Provide the (X, Y) coordinate of the cell's center where the given text is located.  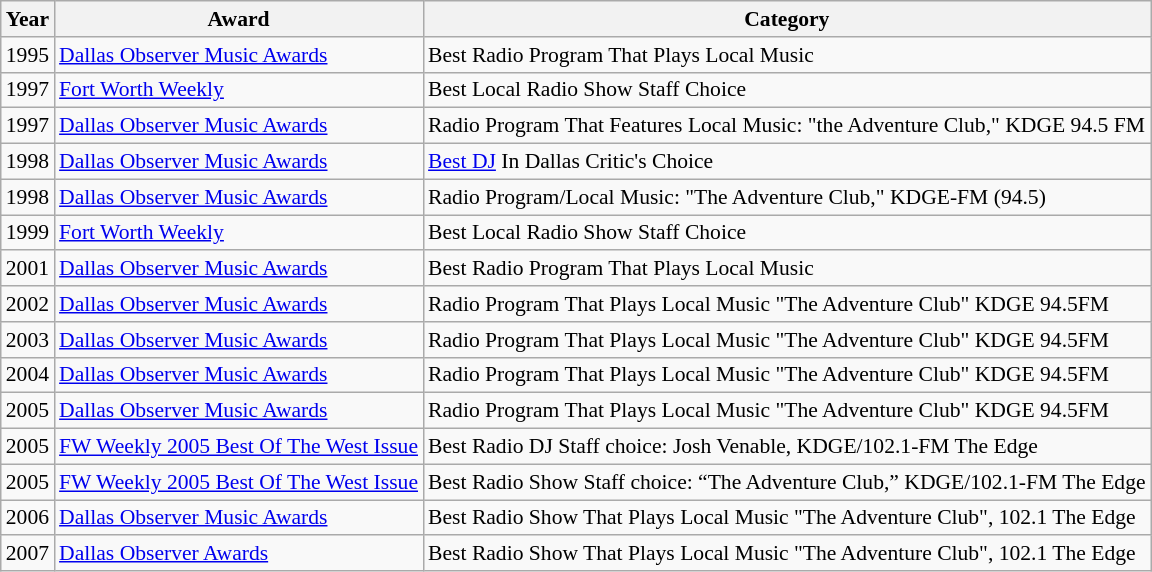
Category (787, 19)
1995 (28, 55)
Best Radio Show Staff choice: “The Adventure Club,” KDGE/102.1-FM The Edge (787, 482)
Radio Program/Local Music: "The Adventure Club," KDGE-FM (94.5) (787, 197)
2006 (28, 518)
2007 (28, 554)
2001 (28, 269)
Best DJ In Dallas Critic's Choice (787, 162)
Dallas Observer Awards (238, 554)
Award (238, 19)
2004 (28, 375)
2003 (28, 340)
Radio Program That Features Local Music: "the Adventure Club," KDGE 94.5 FM (787, 126)
1999 (28, 233)
Year (28, 19)
Best Radio DJ Staff choice: Josh Venable, KDGE/102.1-FM The Edge (787, 447)
2002 (28, 304)
